Capture the cell that displays the provided text and extract its (x, y) central coordinate. 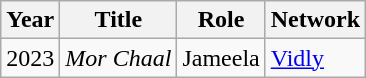
Vidly (315, 58)
Jameela (221, 58)
Year (30, 20)
Role (221, 20)
Mor Chaal (118, 58)
Title (118, 20)
Network (315, 20)
2023 (30, 58)
